Locate the cell with the specified text and output its (x, y) center coordinate. 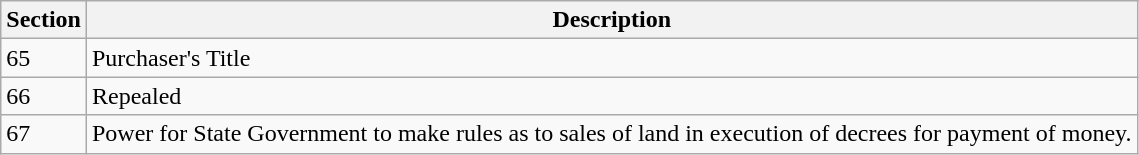
Section (44, 20)
Power for State Government to make rules as to sales of land in execution of decrees for payment of money. (612, 134)
66 (44, 96)
Repealed (612, 96)
65 (44, 58)
Purchaser's Title (612, 58)
Description (612, 20)
67 (44, 134)
